Capture the cell that displays the provided text and extract its [x, y] central coordinate. 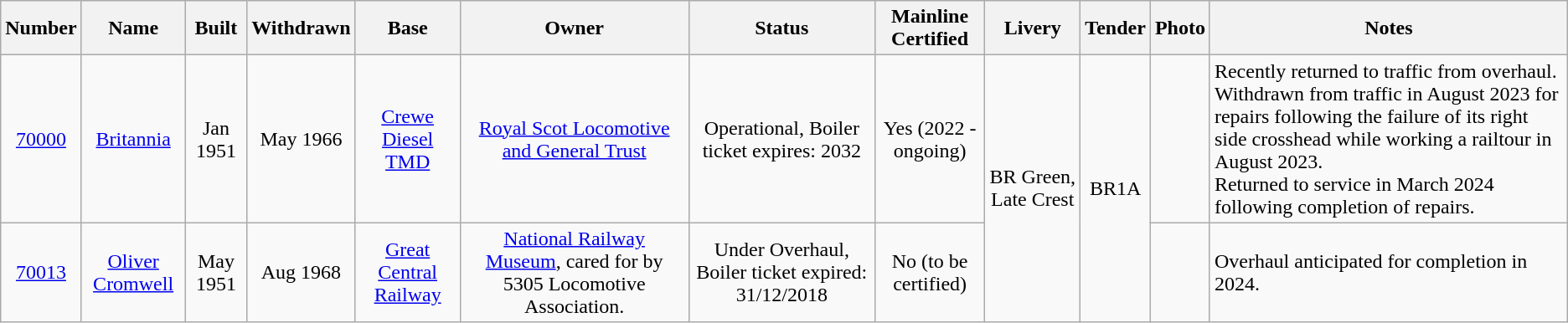
Royal Scot Locomotive and General Trust [575, 139]
Yes (2022 - ongoing) [930, 139]
Crewe Diesel TMD [407, 139]
BR1A [1116, 189]
Aug 1968 [302, 273]
May 1966 [302, 139]
Built [216, 28]
Tender [1116, 28]
Jan 1951 [216, 139]
Notes [1389, 28]
Oliver Cromwell [133, 273]
Britannia [133, 139]
70013 [41, 273]
National Railway Museum, cared for by 5305 Locomotive Association. [575, 273]
Under Overhaul, Boiler ticket expired: 31/12/2018 [782, 273]
Livery [1033, 28]
Mainline Certified [930, 28]
Operational, Boiler ticket expires: 2032 [782, 139]
70000 [41, 139]
Base [407, 28]
Photo [1179, 28]
Name [133, 28]
Great Central Railway [407, 273]
BR Green, Late Crest [1033, 189]
Status [782, 28]
No (to be certified) [930, 273]
Withdrawn [302, 28]
Number [41, 28]
Overhaul anticipated for completion in 2024. [1389, 273]
Owner [575, 28]
May 1951 [216, 273]
